Scan for the cell matching the given text and deliver its [X, Y] coordinate at center. 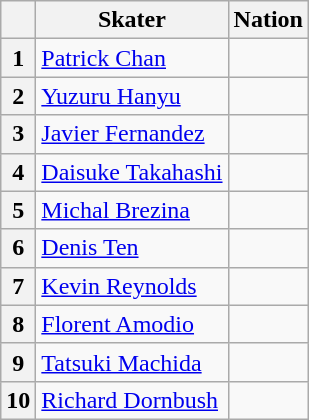
Javier Fernandez [132, 134]
Yuzuru Hanyu [132, 96]
Nation [268, 20]
Michal Brezina [132, 210]
3 [18, 134]
8 [18, 324]
6 [18, 248]
7 [18, 286]
Richard Dornbush [132, 400]
9 [18, 362]
Florent Amodio [132, 324]
Daisuke Takahashi [132, 172]
5 [18, 210]
10 [18, 400]
2 [18, 96]
4 [18, 172]
1 [18, 58]
Patrick Chan [132, 58]
Kevin Reynolds [132, 286]
Tatsuki Machida [132, 362]
Skater [132, 20]
Denis Ten [132, 248]
